Capture the cell that displays the provided text and extract its [x, y] central coordinate. 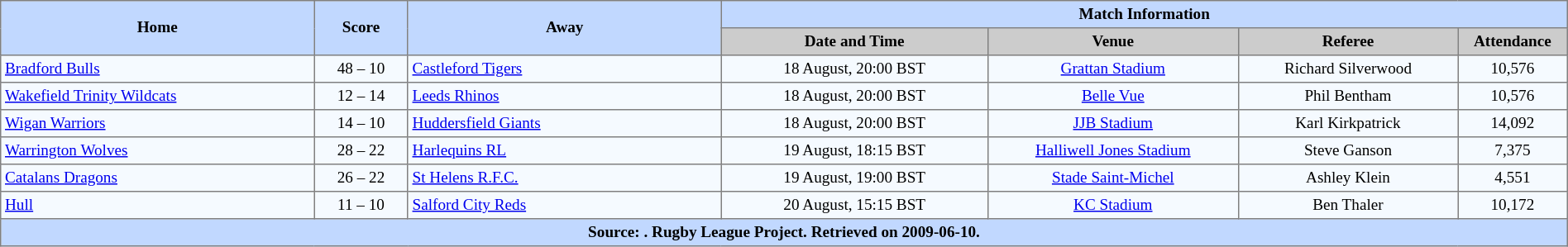
14,092 [1513, 124]
Stade Saint-Michel [1113, 178]
St Helens R.F.C. [564, 178]
Ashley Klein [1348, 178]
Ben Thaler [1348, 205]
12 – 14 [361, 96]
19 August, 19:00 BST [854, 178]
Salford City Reds [564, 205]
Warrington Wolves [157, 150]
28 – 22 [361, 150]
Attendance [1513, 41]
Leeds Rhinos [564, 96]
KC Stadium [1113, 205]
Venue [1113, 41]
Match Information [1145, 15]
Belle Vue [1113, 96]
Halliwell Jones Stadium [1113, 150]
Richard Silverwood [1348, 69]
Harlequins RL [564, 150]
Karl Kirkpatrick [1348, 124]
Castleford Tigers [564, 69]
Source: . Rugby League Project. Retrieved on 2009-06-10. [784, 233]
Hull [157, 205]
4,551 [1513, 178]
20 August, 15:15 BST [854, 205]
Steve Ganson [1348, 150]
JJB Stadium [1113, 124]
26 – 22 [361, 178]
19 August, 18:15 BST [854, 150]
48 – 10 [361, 69]
14 – 10 [361, 124]
Catalans Dragons [157, 178]
Referee [1348, 41]
Huddersfield Giants [564, 124]
Wakefield Trinity Wildcats [157, 96]
Grattan Stadium [1113, 69]
Date and Time [854, 41]
Score [361, 28]
11 – 10 [361, 205]
Wigan Warriors [157, 124]
Home [157, 28]
10,172 [1513, 205]
Phil Bentham [1348, 96]
Bradford Bulls [157, 69]
7,375 [1513, 150]
Away [564, 28]
